Determine the (x, y) coordinate at the center of the cell enclosing the given text.  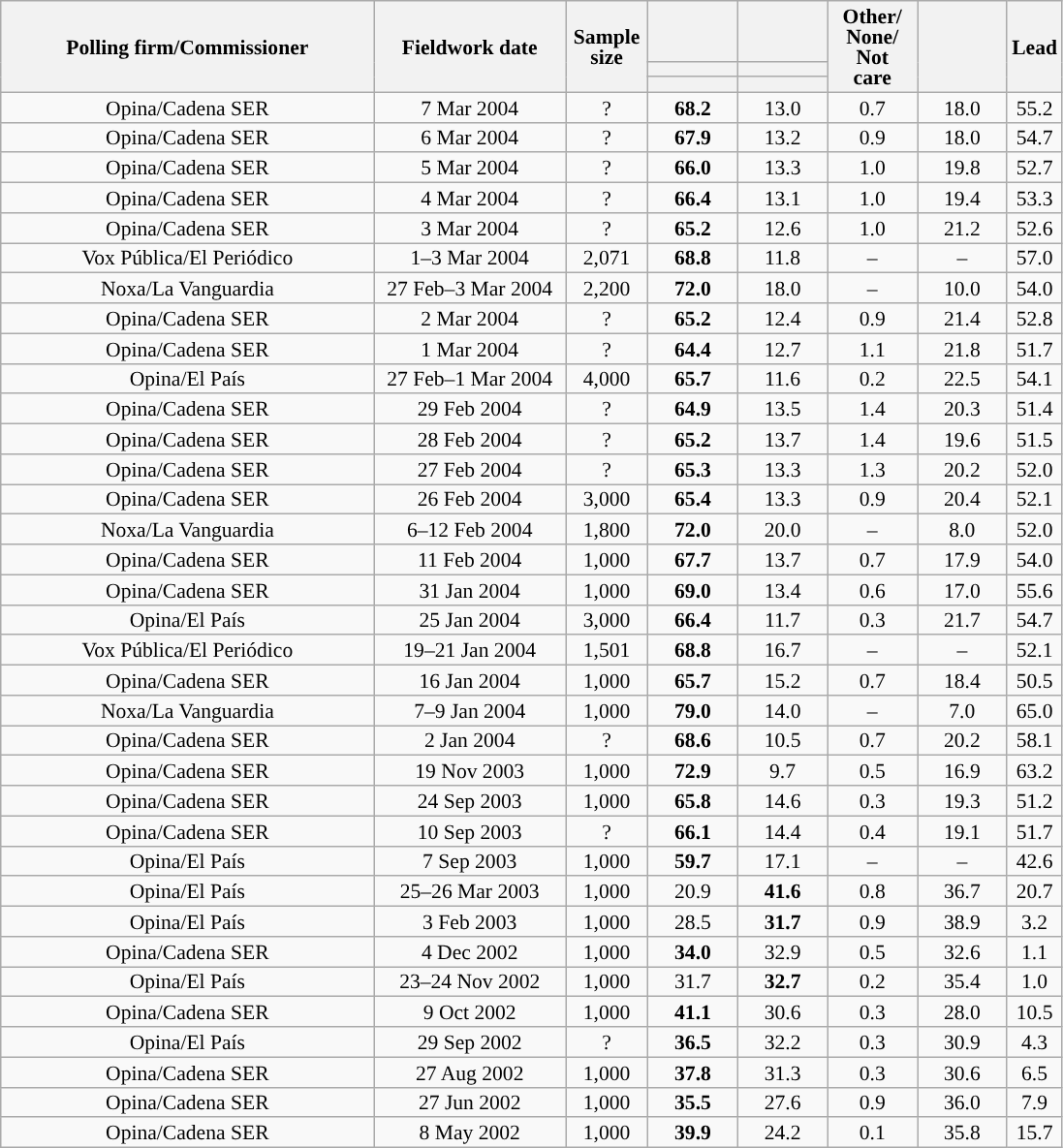
3 Feb 2003 (470, 922)
17.1 (783, 860)
65.3 (694, 469)
2,200 (607, 289)
24.2 (783, 1133)
6 Mar 2004 (470, 138)
13.4 (783, 589)
1.3 (872, 469)
8.0 (961, 529)
38.9 (961, 922)
2,071 (607, 258)
29 Sep 2002 (470, 1042)
4,000 (607, 378)
16.7 (783, 651)
11 Feb 2004 (470, 560)
32.6 (961, 951)
14.6 (783, 800)
11.7 (783, 620)
64.9 (694, 409)
19–21 Jan 2004 (470, 651)
7 Sep 2003 (470, 860)
2 Jan 2004 (470, 740)
23–24 Nov 2002 (470, 982)
50.5 (1035, 680)
39.9 (694, 1133)
8 May 2002 (470, 1133)
35.5 (694, 1102)
3 Mar 2004 (470, 229)
19.4 (961, 198)
0.1 (872, 1133)
20.4 (961, 500)
66.1 (694, 831)
55.2 (1035, 107)
34.0 (694, 951)
28.0 (961, 1011)
51.5 (1035, 440)
11.6 (783, 378)
17.0 (961, 589)
1 Mar 2004 (470, 349)
15.2 (783, 680)
65.4 (694, 500)
0.8 (872, 891)
9 Oct 2002 (470, 1011)
27 Feb 2004 (470, 469)
28 Feb 2004 (470, 440)
37.8 (694, 1071)
20.3 (961, 409)
20.0 (783, 529)
16.9 (961, 771)
55.6 (1035, 589)
54.1 (1035, 378)
7–9 Jan 2004 (470, 711)
79.0 (694, 711)
17.9 (961, 560)
21.4 (961, 318)
32.7 (783, 982)
19.1 (961, 831)
27 Jun 2002 (470, 1102)
27 Feb–3 Mar 2004 (470, 289)
63.2 (1035, 771)
57.0 (1035, 258)
15.7 (1035, 1133)
36.0 (961, 1102)
20.9 (694, 891)
25 Jan 2004 (470, 620)
1,800 (607, 529)
27 Aug 2002 (470, 1071)
Lead (1035, 47)
19.6 (961, 440)
25–26 Mar 2003 (470, 891)
Polling firm/Commissioner (188, 47)
12.4 (783, 318)
65.0 (1035, 711)
0.4 (872, 831)
69.0 (694, 589)
32.2 (783, 1042)
5 Mar 2004 (470, 169)
35.4 (961, 982)
14.4 (783, 831)
1–3 Mar 2004 (470, 258)
59.7 (694, 860)
31 Jan 2004 (470, 589)
28.5 (694, 922)
13.1 (783, 198)
53.3 (1035, 198)
19.8 (961, 169)
7.0 (961, 711)
67.9 (694, 138)
30.9 (961, 1042)
67.7 (694, 560)
6–12 Feb 2004 (470, 529)
27.6 (783, 1102)
66.0 (694, 169)
51.4 (1035, 409)
68.6 (694, 740)
14.0 (783, 711)
Fieldwork date (470, 47)
52.7 (1035, 169)
65.8 (694, 800)
21.7 (961, 620)
6.5 (1035, 1071)
64.4 (694, 349)
4.3 (1035, 1042)
24 Sep 2003 (470, 800)
72.9 (694, 771)
51.2 (1035, 800)
20.7 (1035, 891)
Other/None/Notcare (872, 47)
36.7 (961, 891)
26 Feb 2004 (470, 500)
12.7 (783, 349)
1,501 (607, 651)
7 Mar 2004 (470, 107)
12.6 (783, 229)
68.2 (694, 107)
42.6 (1035, 860)
27 Feb–1 Mar 2004 (470, 378)
13.5 (783, 409)
22.5 (961, 378)
32.9 (783, 951)
10.0 (961, 289)
11.8 (783, 258)
19.3 (961, 800)
9.7 (783, 771)
2 Mar 2004 (470, 318)
41.6 (783, 891)
Sample size (607, 47)
13.2 (783, 138)
36.5 (694, 1042)
29 Feb 2004 (470, 409)
4 Dec 2002 (470, 951)
58.1 (1035, 740)
3.2 (1035, 922)
21.2 (961, 229)
16 Jan 2004 (470, 680)
31.3 (783, 1071)
21.8 (961, 349)
18.4 (961, 680)
52.8 (1035, 318)
19 Nov 2003 (470, 771)
7.9 (1035, 1102)
10 Sep 2003 (470, 831)
4 Mar 2004 (470, 198)
13.0 (783, 107)
35.8 (961, 1133)
0.6 (872, 589)
41.1 (694, 1011)
52.6 (1035, 229)
